Pinpoint the cell where the given text exists, returning its (X, Y) midpoint coordinate. 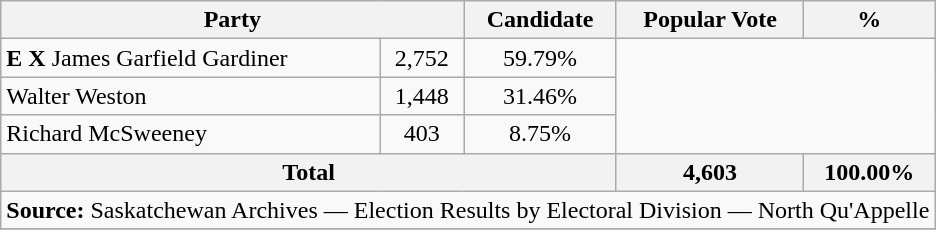
Popular Vote (710, 20)
1,448 (422, 96)
31.46% (540, 96)
Party (232, 20)
2,752 (422, 58)
4,603 (710, 172)
Source: Saskatchewan Archives — Election Results by Electoral Division — North Qu'Appelle (468, 210)
100.00% (870, 172)
59.79% (540, 58)
Candidate (540, 20)
Richard McSweeney (190, 134)
403 (422, 134)
Walter Weston (190, 96)
% (870, 20)
8.75% (540, 134)
E X James Garfield Gardiner (190, 58)
Total (309, 172)
